Locate the cell with the specified text and output its (x, y) center coordinate. 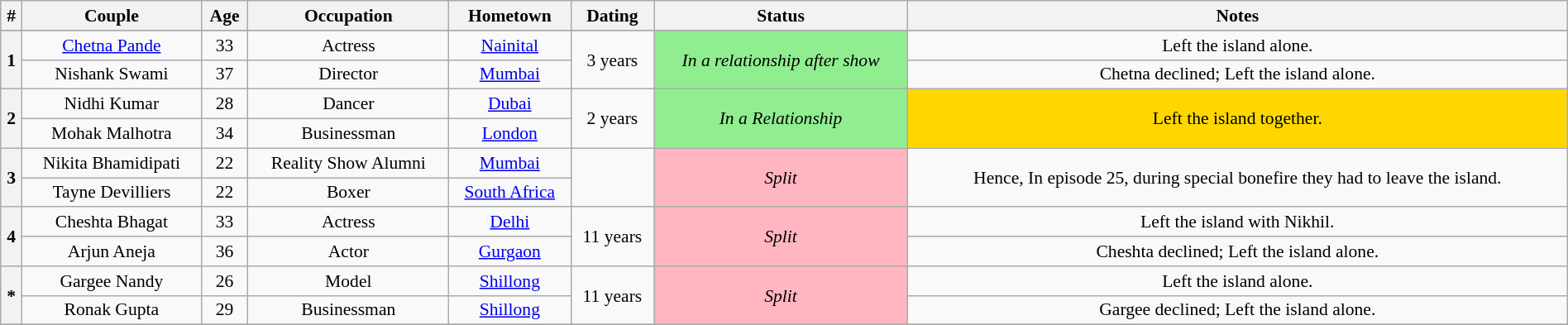
Age (225, 16)
37 (225, 74)
Tayne Devilliers (111, 193)
Status (781, 16)
2 (12, 119)
28 (225, 104)
4 (12, 237)
Dubai (509, 104)
2 years (612, 119)
Dating (612, 16)
Mohak Malhotra (111, 134)
Couple (111, 16)
Gargee Nandy (111, 281)
Left the island with Nikhil. (1237, 222)
Arjun Aneja (111, 251)
Nainital (509, 45)
Ronak Gupta (111, 310)
Notes (1237, 16)
3 (12, 177)
Delhi (509, 222)
34 (225, 134)
1 (12, 60)
Dancer (349, 104)
36 (225, 251)
# (12, 16)
Gurgaon (509, 251)
26 (225, 281)
South Africa (509, 193)
* (12, 296)
Nishank Swami (111, 74)
Left the island together. (1237, 119)
London (509, 134)
Chetna Pande (111, 45)
3 years (612, 60)
Nidhi Kumar (111, 104)
Actor (349, 251)
Reality Show Alumni (349, 163)
Cheshta declined; Left the island alone. (1237, 251)
Hometown (509, 16)
Cheshta Bhagat (111, 222)
Director (349, 74)
In a relationship after show (781, 60)
Boxer (349, 193)
Model (349, 281)
Hence, In episode 25, during special bonefire they had to leave the island. (1237, 177)
Chetna declined; Left the island alone. (1237, 74)
Nikita Bhamidipati (111, 163)
Occupation (349, 16)
In a Relationship (781, 119)
29 (225, 310)
Gargee declined; Left the island alone. (1237, 310)
